Determine the (x, y) coordinate at the center of the cell enclosing the given text.  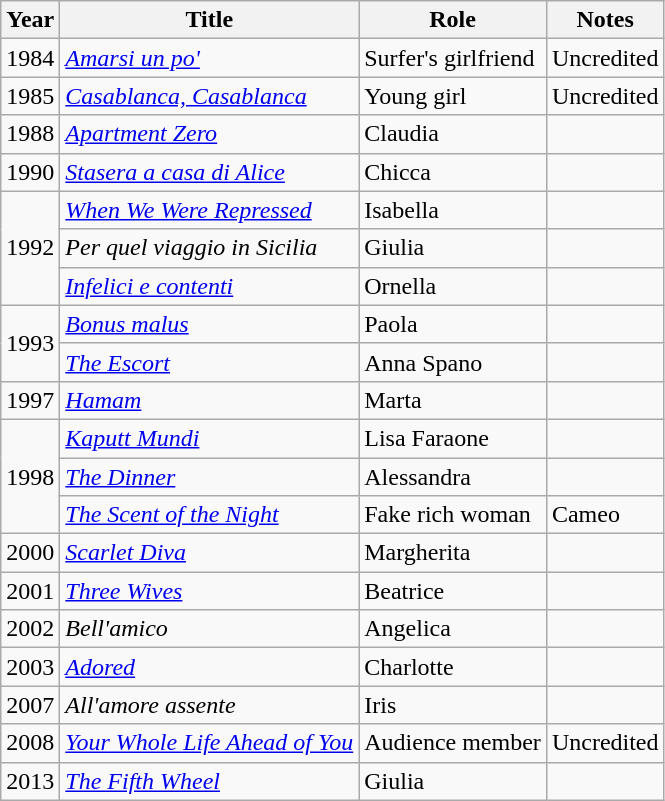
Kaputt Mundi (210, 438)
Adored (210, 667)
Fake rich woman (453, 515)
The Escort (210, 362)
Chicca (453, 172)
Apartment Zero (210, 134)
Young girl (453, 96)
Surfer's girlfriend (453, 58)
Angelica (453, 629)
1990 (30, 172)
Hamam (210, 400)
Casablanca, Casablanca (210, 96)
Audience member (453, 743)
2013 (30, 781)
Year (30, 20)
Role (453, 20)
1988 (30, 134)
2008 (30, 743)
1985 (30, 96)
Cameo (605, 515)
1993 (30, 343)
Infelici e contenti (210, 286)
2002 (30, 629)
Ornella (453, 286)
Bonus malus (210, 324)
1998 (30, 476)
Notes (605, 20)
1992 (30, 248)
Alessandra (453, 477)
Three Wives (210, 591)
Marta (453, 400)
Your Whole Life Ahead of You (210, 743)
All'amore assente (210, 705)
Scarlet Diva (210, 553)
When We Were Repressed (210, 210)
1984 (30, 58)
2001 (30, 591)
Lisa Faraone (453, 438)
Stasera a casa di Alice (210, 172)
Claudia (453, 134)
2007 (30, 705)
The Fifth Wheel (210, 781)
Paola (453, 324)
The Scent of the Night (210, 515)
Charlotte (453, 667)
Iris (453, 705)
Per quel viaggio in Sicilia (210, 248)
Title (210, 20)
Amarsi un po' (210, 58)
Bell'amico (210, 629)
2003 (30, 667)
2000 (30, 553)
Beatrice (453, 591)
The Dinner (210, 477)
1997 (30, 400)
Anna Spano (453, 362)
Isabella (453, 210)
Margherita (453, 553)
